For the text-containing cell, return its midpoint in (x, y) coordinate format. 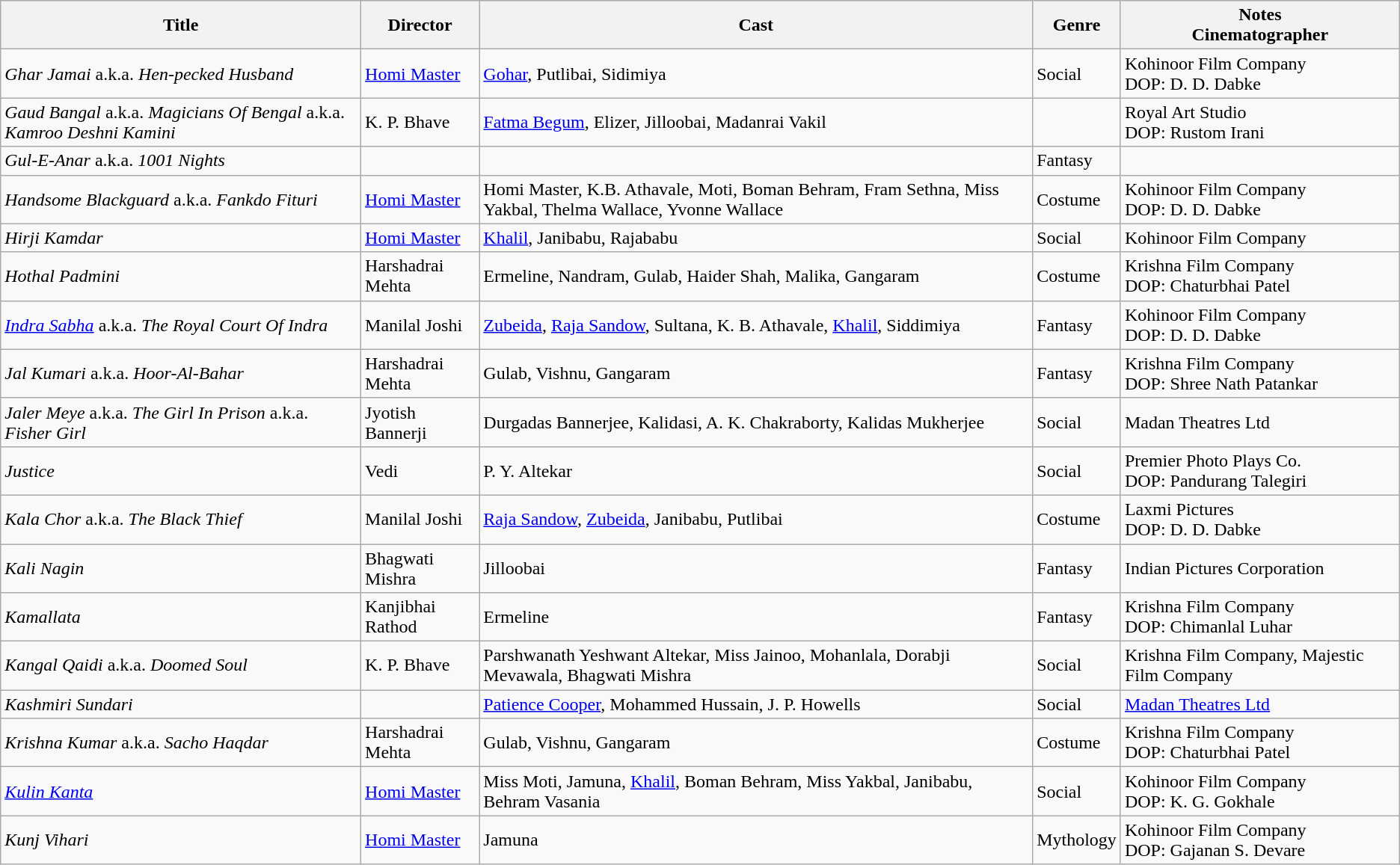
Jilloobai (756, 568)
Kunj Vihari (181, 840)
Indra Sabha a.k.a. The Royal Court Of Indra (181, 324)
Kohinoor Film CompanyDOP: K. G. Gokhale (1259, 791)
Hirji Kamdar (181, 238)
Jyotish Bannerji (420, 422)
Krishna Kumar a.k.a. Sacho Haqdar (181, 743)
Kamallata (181, 618)
Raja Sandow, Zubeida, Janibabu, Putlibai (756, 519)
Zubeida, Raja Sandow, Sultana, K. B. Athavale, Khalil, Siddimiya (756, 324)
Handsome Blackguard a.k.a. Fankdo Fituri (181, 199)
Royal Art StudioDOP: Rustom Irani (1259, 123)
Title (181, 25)
Kashmiri Sundari (181, 704)
Indian Pictures Corporation (1259, 568)
Kulin Kanta (181, 791)
Hothal Padmini (181, 277)
Krishna Film Company, Majestic Film Company (1259, 665)
Ghar Jamai a.k.a. Hen-pecked Husband (181, 73)
Laxmi PicturesDOP: D. D. Dabke (1259, 519)
Durgadas Bannerjee, Kalidasi, A. K. Chakraborty, Kalidas Mukherjee (756, 422)
Director (420, 25)
Genre (1077, 25)
Kala Chor a.k.a. The Black Thief (181, 519)
Jamuna (756, 840)
Jaler Meye a.k.a. The Girl In Prison a.k.a. Fisher Girl (181, 422)
NotesCinematographer (1259, 25)
Kanjibhai Rathod (420, 618)
Gaud Bangal a.k.a. Magicians Of Bengal a.k.a. Kamroo Deshni Kamini (181, 123)
Ermeline, Nandram, Gulab, Haider Shah, Malika, Gangaram (756, 277)
Justice (181, 471)
Patience Cooper, Mohammed Hussain, J. P. Howells (756, 704)
Kangal Qaidi a.k.a. Doomed Soul (181, 665)
Gul-E-Anar a.k.a. 1001 Nights (181, 161)
Mythology (1077, 840)
P. Y. Altekar (756, 471)
Gohar, Putlibai, Sidimiya (756, 73)
Ermeline (756, 618)
Homi Master, K.B. Athavale, Moti, Boman Behram, Fram Sethna, Miss Yakbal, Thelma Wallace, Yvonne Wallace (756, 199)
Parshwanath Yeshwant Altekar, Miss Jainoo, Mohanlala, Dorabji Mevawala, Bhagwati Mishra (756, 665)
Bhagwati Mishra (420, 568)
Kohinoor Film CompanyDOP: Gajanan S. Devare (1259, 840)
Premier Photo Plays Co.DOP: Pandurang Talegiri (1259, 471)
Krishna Film CompanyDOP: Shree Nath Patankar (1259, 374)
Jal Kumari a.k.a. Hoor-Al-Bahar (181, 374)
Krishna Film CompanyDOP: Chimanlal Luhar (1259, 618)
Cast (756, 25)
Khalil, Janibabu, Rajababu (756, 238)
Fatma Begum, Elizer, Jilloobai, Madanrai Vakil (756, 123)
Vedi (420, 471)
Kali Nagin (181, 568)
Miss Moti, Jamuna, Khalil, Boman Behram, Miss Yakbal, Janibabu, Behram Vasania (756, 791)
Kohinoor Film Company (1259, 238)
